Extract the [X, Y] coordinate from the center of the cell holding the provided text.  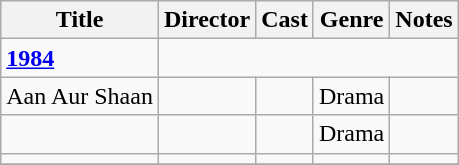
Cast [285, 20]
1984 [80, 58]
Notes [424, 20]
Title [80, 20]
Aan Aur Shaan [80, 96]
Director [206, 20]
Genre [351, 20]
